Output the [x, y] coordinate of the center of the cell containing the given text.  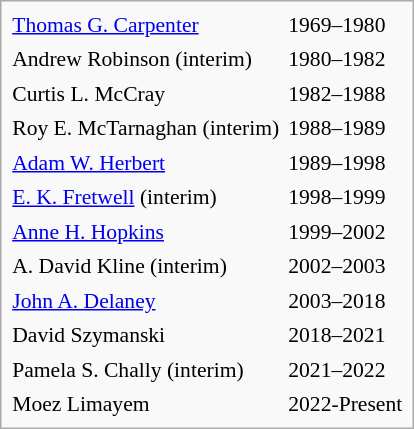
Pamela S. Chally (interim) [146, 370]
2022-Present [345, 404]
A. David Kline (interim) [146, 266]
David Szymanski [146, 335]
2021–2022 [345, 370]
Curtis L. McCray [146, 94]
John A. Delaney [146, 301]
1989–1998 [345, 163]
1998–1999 [345, 197]
Andrew Robinson (interim) [146, 59]
E. K. Fretwell (interim) [146, 197]
Moez Limayem [146, 404]
1999–2002 [345, 232]
1988–1989 [345, 128]
Adam W. Herbert [146, 163]
1969–1980 [345, 25]
Anne H. Hopkins [146, 232]
2003–2018 [345, 301]
1982–1988 [345, 94]
Thomas G. Carpenter [146, 25]
2002–2003 [345, 266]
2018–2021 [345, 335]
Roy E. McTarnaghan (interim) [146, 128]
1980–1982 [345, 59]
